Find where the given text appears and provide that cell's center as (X, Y) coordinate. 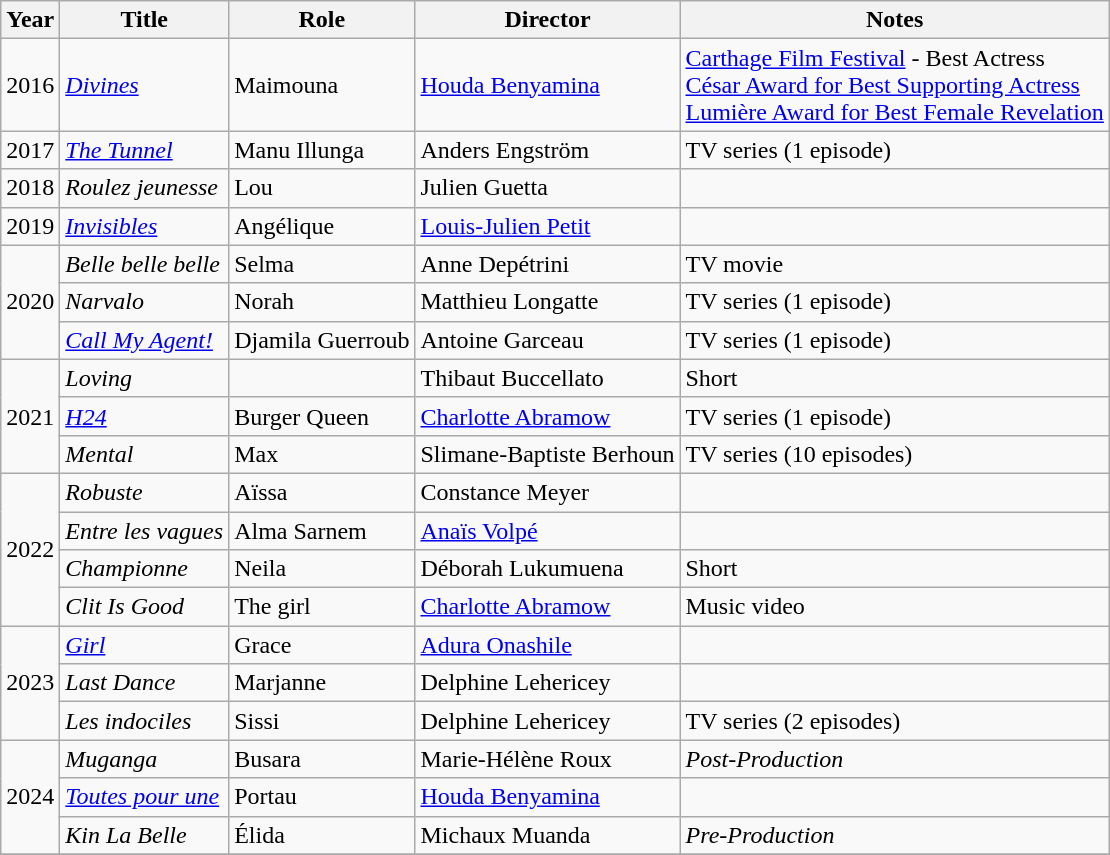
Notes (894, 20)
Déborah Lukumuena (548, 569)
Divines (144, 85)
Angélique (322, 226)
Last Dance (144, 683)
Antoine Garceau (548, 340)
2016 (30, 85)
Sissi (322, 721)
Adura Onashile (548, 645)
Clit Is Good (144, 607)
Toutes pour une (144, 797)
Djamila Guerroub (322, 340)
Grace (322, 645)
Anne Depétrini (548, 264)
Music video (894, 607)
The Tunnel (144, 150)
Alma Sarnem (322, 531)
Mental (144, 454)
Neila (322, 569)
Aïssa (322, 492)
Muganga (144, 759)
TV movie (894, 264)
Entre les vagues (144, 531)
Marie-Hélène Roux (548, 759)
Narvalo (144, 302)
2019 (30, 226)
Portau (322, 797)
TV series (2 episodes) (894, 721)
Max (322, 454)
Title (144, 20)
Robuste (144, 492)
Post-Production (894, 759)
Manu Illunga (322, 150)
Maimouna (322, 85)
Burger Queen (322, 416)
Loving (144, 378)
2018 (30, 188)
Thibaut Buccellato (548, 378)
Slimane-Baptiste Berhoun (548, 454)
2024 (30, 797)
Invisibles (144, 226)
Belle belle belle (144, 264)
Lou (322, 188)
Anaïs Volpé (548, 531)
Director (548, 20)
2017 (30, 150)
TV series (10 episodes) (894, 454)
Roulez jeunesse (144, 188)
Élida (322, 835)
2021 (30, 416)
Louis-Julien Petit (548, 226)
Busara (322, 759)
Anders Engström (548, 150)
Julien Guetta (548, 188)
Les indociles (144, 721)
2023 (30, 683)
Constance Meyer (548, 492)
Matthieu Longatte (548, 302)
The girl (322, 607)
Year (30, 20)
Championne (144, 569)
Carthage Film Festival - Best ActressCésar Award for Best Supporting ActressLumière Award for Best Female Revelation (894, 85)
Girl (144, 645)
Pre-Production (894, 835)
Selma (322, 264)
Michaux Muanda (548, 835)
H24 (144, 416)
Marjanne (322, 683)
Role (322, 20)
2022 (30, 549)
Call My Agent! (144, 340)
Kin La Belle (144, 835)
2020 (30, 302)
Norah (322, 302)
